Scan for the cell matching the given text and deliver its (X, Y) coordinate at center. 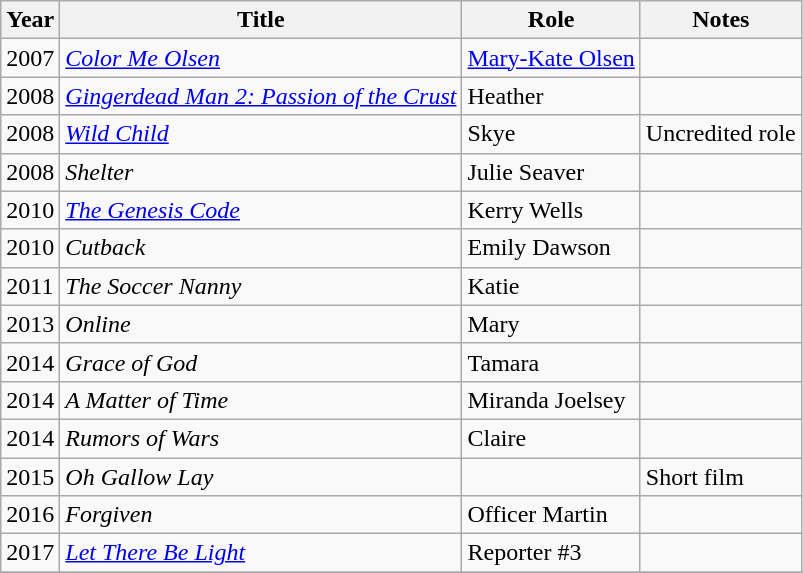
2013 (30, 324)
Reporter #3 (551, 553)
Mary (551, 324)
2015 (30, 477)
Tamara (551, 362)
Cutback (261, 248)
2011 (30, 286)
Heather (551, 96)
Mary-Kate Olsen (551, 58)
Katie (551, 286)
Notes (720, 20)
The Genesis Code (261, 210)
Online (261, 324)
Emily Dawson (551, 248)
Color Me Olsen (261, 58)
Rumors of Wars (261, 438)
Julie Seaver (551, 172)
2017 (30, 553)
A Matter of Time (261, 400)
Grace of God (261, 362)
Oh Gallow Lay (261, 477)
Shelter (261, 172)
2007 (30, 58)
The Soccer Nanny (261, 286)
Gingerdead Man 2: Passion of the Crust (261, 96)
Year (30, 20)
Wild Child (261, 134)
Title (261, 20)
Officer Martin (551, 515)
Let There Be Light (261, 553)
2016 (30, 515)
Role (551, 20)
Kerry Wells (551, 210)
Forgiven (261, 515)
Miranda Joelsey (551, 400)
Short film (720, 477)
Uncredited role (720, 134)
Claire (551, 438)
Skye (551, 134)
